Scan for the cell matching the given text and deliver its (x, y) coordinate at center. 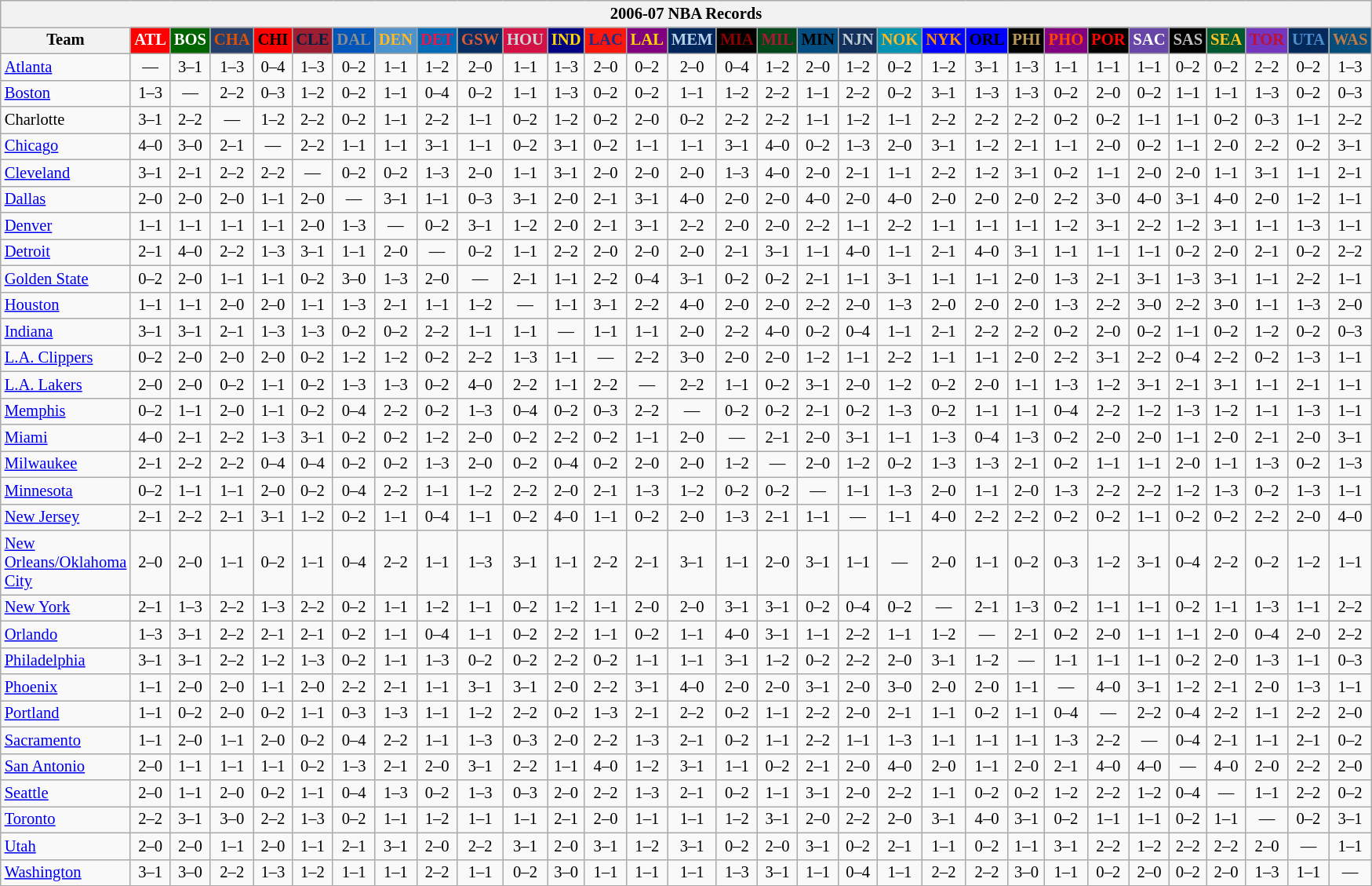
SEA (1226, 40)
Detroit (66, 252)
CHI (273, 40)
PHI (1026, 40)
Philadelphia (66, 661)
Denver (66, 225)
SAS (1188, 40)
NYK (944, 40)
Golden State (66, 279)
Indiana (66, 332)
Milwaukee (66, 464)
L.A. Clippers (66, 358)
Memphis (66, 411)
ATL (151, 40)
DAL (353, 40)
Cleveland (66, 173)
DEN (395, 40)
MIL (778, 40)
Seattle (66, 793)
ORL (987, 40)
IND (566, 40)
Dallas (66, 199)
LAL (647, 40)
TOR (1267, 40)
NOK (901, 40)
PHO (1066, 40)
Portland (66, 713)
NJN (858, 40)
New York (66, 607)
UTA (1308, 40)
CHA (232, 40)
Sacramento (66, 740)
BOS (190, 40)
New Jersey (66, 517)
WAS (1350, 40)
Toronto (66, 819)
Minnesota (66, 490)
SAC (1148, 40)
DET (437, 40)
Charlotte (66, 120)
New Orleans/Oklahoma City (66, 563)
Chicago (66, 146)
Houston (66, 305)
Miami (66, 437)
MEM (692, 40)
2006-07 NBA Records (686, 13)
Utah (66, 846)
CLE (312, 40)
Washington (66, 873)
LAC (606, 40)
GSW (480, 40)
MIA (737, 40)
San Antonio (66, 767)
POR (1108, 40)
Phoenix (66, 687)
Orlando (66, 634)
Team (66, 40)
Atlanta (66, 67)
HOU (526, 40)
L.A. Lakers (66, 385)
Boston (66, 93)
MIN (818, 40)
